Determine the [x, y] coordinate at the center of the cell enclosing the given text.  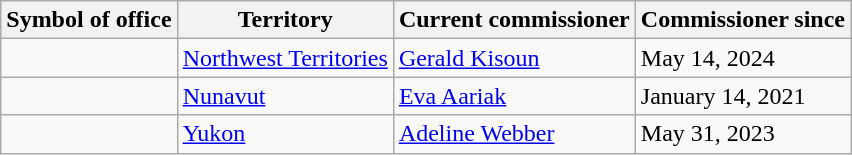
Territory [285, 20]
Symbol of office [89, 20]
Gerald Kisoun [514, 58]
Current commissioner [514, 20]
Northwest Territories [285, 58]
Commissioner since [742, 20]
Adeline Webber [514, 134]
Eva Aariak [514, 96]
January 14, 2021 [742, 96]
May 31, 2023 [742, 134]
May 14, 2024 [742, 58]
Nunavut [285, 96]
Yukon [285, 134]
